Scan for the cell matching the given text and deliver its [x, y] coordinate at center. 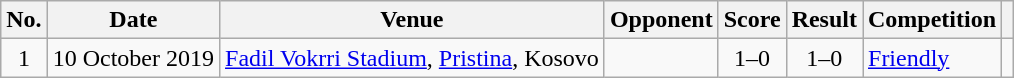
No. [24, 20]
10 October 2019 [133, 58]
Score [752, 20]
Competition [932, 20]
Result [824, 20]
Opponent [661, 20]
Friendly [932, 58]
1 [24, 58]
Fadil Vokrri Stadium, Pristina, Kosovo [412, 58]
Date [133, 20]
Venue [412, 20]
